Capture the cell that displays the provided text and extract its [x, y] central coordinate. 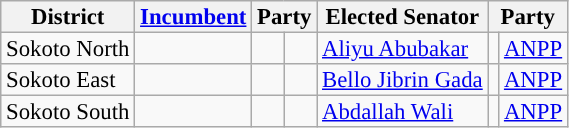
Elected Senator [402, 17]
Sokoto North [68, 49]
Aliyu Abubakar [402, 49]
Sokoto South [68, 112]
Sokoto East [68, 80]
District [68, 17]
Incumbent [194, 17]
Bello Jibrin Gada [402, 80]
Abdallah Wali [402, 112]
